Search for the cell housing the specified text and yield its (X, Y) center coordinate. 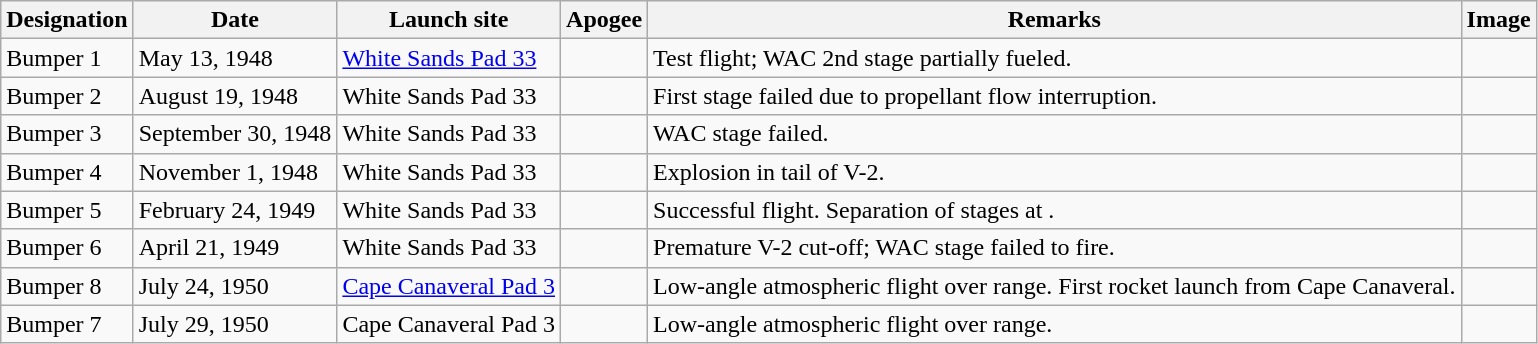
April 21, 1949 (235, 248)
Bumper 4 (67, 172)
Bumper 1 (67, 58)
Low-angle atmospheric flight over range. (1054, 324)
February 24, 1949 (235, 210)
Image (1498, 20)
May 13, 1948 (235, 58)
Date (235, 20)
Low-angle atmospheric flight over range. First rocket launch from Cape Canaveral. (1054, 286)
Bumper 8 (67, 286)
Apogee (604, 20)
First stage failed due to propellant flow interruption. (1054, 96)
Bumper 3 (67, 134)
WAC stage failed. (1054, 134)
Bumper 6 (67, 248)
Test flight; WAC 2nd stage partially fueled. (1054, 58)
September 30, 1948 (235, 134)
Bumper 5 (67, 210)
Bumper 2 (67, 96)
Premature V-2 cut-off; WAC stage failed to fire. (1054, 248)
Explosion in tail of V-2. (1054, 172)
Launch site (449, 20)
July 29, 1950 (235, 324)
Designation (67, 20)
Bumper 7 (67, 324)
August 19, 1948 (235, 96)
July 24, 1950 (235, 286)
Remarks (1054, 20)
November 1, 1948 (235, 172)
Successful flight. Separation of stages at . (1054, 210)
